Detect which cell encompasses the target text, then output its [x, y] center coordinate. 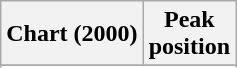
Peakposition [189, 34]
Chart (2000) [72, 34]
